Extract the [X, Y] coordinate from the center of the cell holding the provided text.  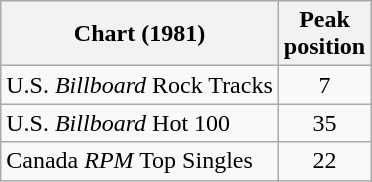
Chart (1981) [140, 34]
U.S. Billboard Rock Tracks [140, 85]
35 [324, 123]
22 [324, 161]
Canada RPM Top Singles [140, 161]
Peakposition [324, 34]
7 [324, 85]
U.S. Billboard Hot 100 [140, 123]
